Capture the cell that displays the provided text and extract its [X, Y] central coordinate. 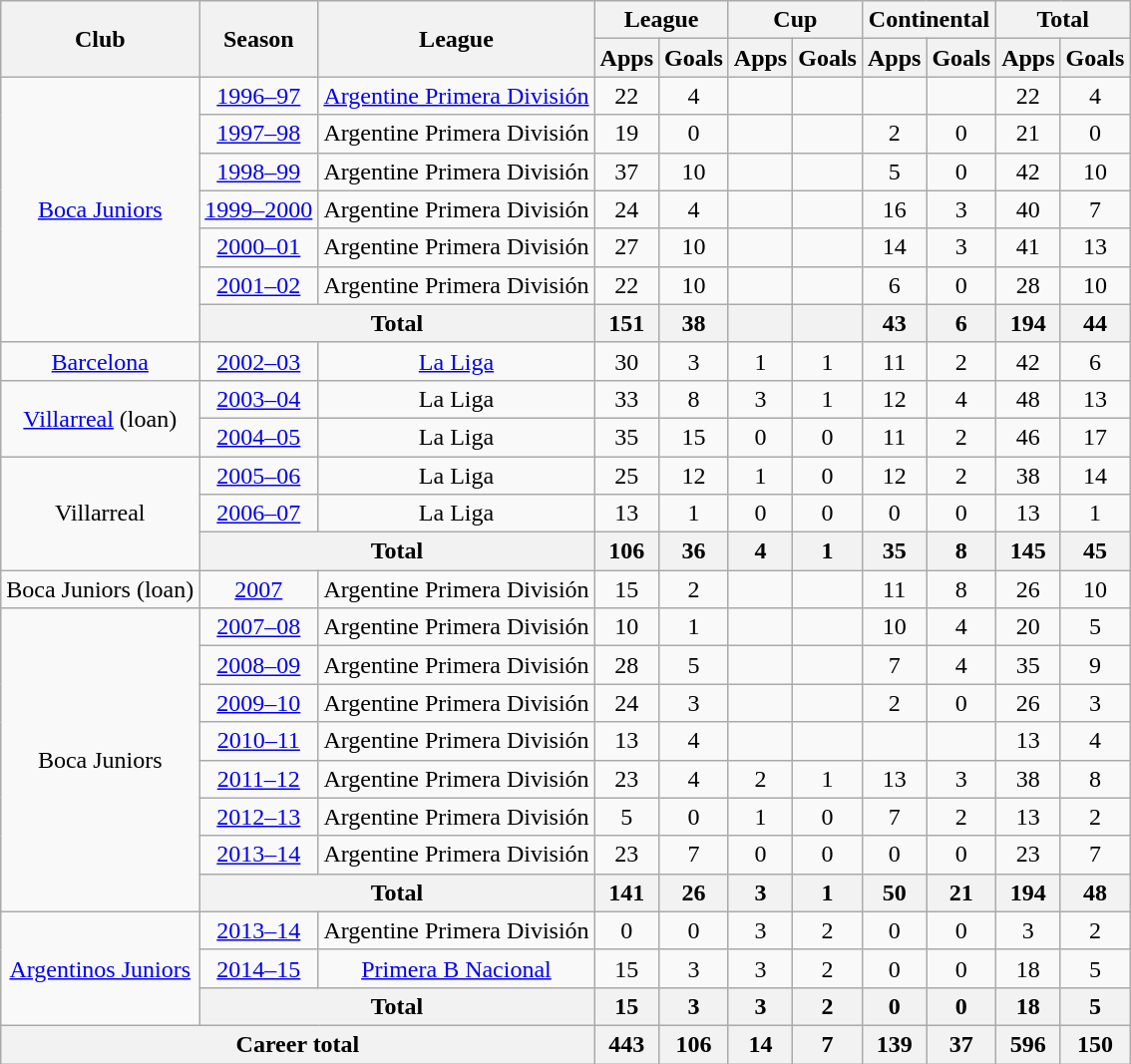
36 [694, 551]
151 [626, 323]
45 [1095, 551]
2000–01 [259, 247]
16 [894, 209]
2006–07 [259, 514]
25 [626, 476]
2007 [259, 589]
2003–04 [259, 399]
9 [1095, 665]
1997–98 [259, 134]
2008–09 [259, 665]
Villarreal (loan) [100, 418]
2012–13 [259, 817]
20 [1028, 627]
33 [626, 399]
1999–2000 [259, 209]
150 [1095, 1044]
139 [894, 1044]
596 [1028, 1044]
30 [626, 361]
2005–06 [259, 476]
2007–08 [259, 627]
46 [1028, 437]
44 [1095, 323]
Club [100, 39]
40 [1028, 209]
Cup [795, 20]
Continental [929, 20]
Barcelona [100, 361]
43 [894, 323]
19 [626, 134]
27 [626, 247]
2010–11 [259, 741]
1996–97 [259, 96]
145 [1028, 551]
2002–03 [259, 361]
443 [626, 1044]
Season [259, 39]
2004–05 [259, 437]
2014–15 [259, 968]
Career total [297, 1044]
Boca Juniors (loan) [100, 589]
17 [1095, 437]
50 [894, 892]
41 [1028, 247]
Villarreal [100, 514]
2009–10 [259, 703]
Primera B Nacional [457, 968]
141 [626, 892]
Argentinos Juniors [100, 968]
1998–99 [259, 172]
2001–02 [259, 285]
2011–12 [259, 779]
